Extract the [X, Y] coordinate from the center of the cell holding the provided text.  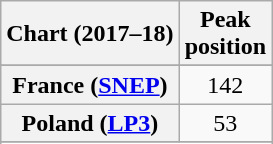
142 [225, 85]
France (SNEP) [90, 85]
Chart (2017–18) [90, 34]
53 [225, 123]
Poland (LP3) [90, 123]
Peak position [225, 34]
